From the cell containing the given text, extract its center point as (x, y) coordinate. 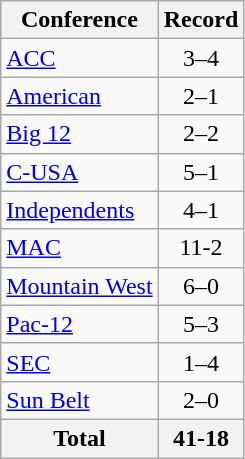
Sun Belt (80, 400)
2–0 (201, 400)
American (80, 96)
41-18 (201, 438)
Record (201, 20)
Total (80, 438)
5–1 (201, 172)
Pac-12 (80, 324)
1–4 (201, 362)
Big 12 (80, 134)
5–3 (201, 324)
C-USA (80, 172)
11-2 (201, 248)
3–4 (201, 58)
4–1 (201, 210)
Mountain West (80, 286)
Conference (80, 20)
MAC (80, 248)
SEC (80, 362)
2–1 (201, 96)
Independents (80, 210)
2–2 (201, 134)
6–0 (201, 286)
ACC (80, 58)
